Return [x, y] of the center of cell containing provided text 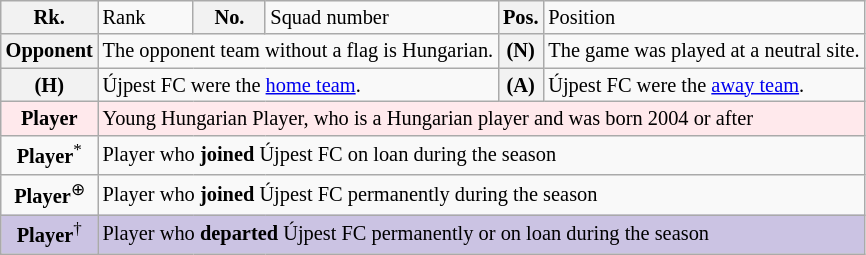
Position [704, 17]
Player* [50, 154]
Újpest FC were the away team. [704, 85]
Player who joined Újpest FC on loan during the season [482, 154]
(H) [50, 85]
Young Hungarian Player, who is a Hungarian player and was born 2004 or after [482, 118]
Újpest FC were the home team. [298, 85]
Squad number [382, 17]
(N) [520, 51]
Player who departed Újpest FC permanently or on loan during the season [482, 234]
Pos. [520, 17]
Player† [50, 234]
Rk. [50, 17]
Player who joined Újpest FC permanently during the season [482, 194]
The game was played at a neutral site. [704, 51]
Rank [146, 17]
(A) [520, 85]
Player⊕ [50, 194]
Player [50, 118]
No. [229, 17]
Opponent [50, 51]
The opponent team without a flag is Hungarian. [298, 51]
